Find where the given text appears and provide that cell's center as (X, Y) coordinate. 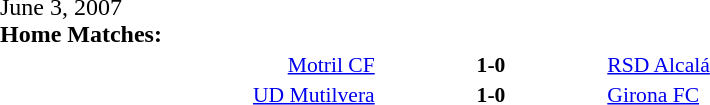
1-0 (492, 64)
